Scan for the cell matching the given text and deliver its (x, y) coordinate at center. 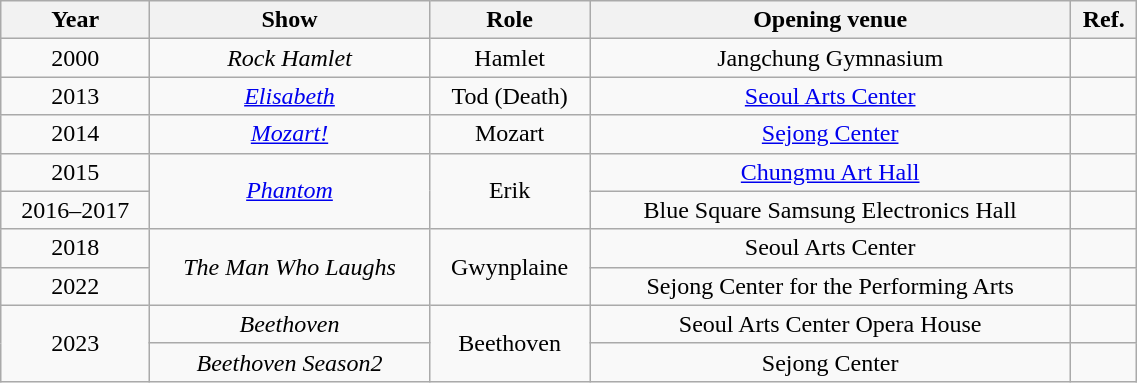
Beethoven Season2 (290, 362)
Opening venue (830, 20)
Tod (Death) (509, 96)
2000 (76, 58)
Rock Hamlet (290, 58)
Year (76, 20)
Show (290, 20)
Mozart! (290, 134)
2013 (76, 96)
The Man Who Laughs (290, 267)
Hamlet (509, 58)
Seoul Arts Center Opera House (830, 324)
Chungmu Art Hall (830, 172)
2016–2017 (76, 210)
Sejong Center for the Performing Arts (830, 286)
Jangchung Gymnasium (830, 58)
2018 (76, 248)
2014 (76, 134)
Mozart (509, 134)
2023 (76, 343)
Role (509, 20)
Phantom (290, 191)
2022 (76, 286)
Elisabeth (290, 96)
Erik (509, 191)
2015 (76, 172)
Blue Square Samsung Electronics Hall (830, 210)
Ref. (1103, 20)
Gwynplaine (509, 267)
